Extract the [x, y] coordinate from the center of the cell holding the provided text.  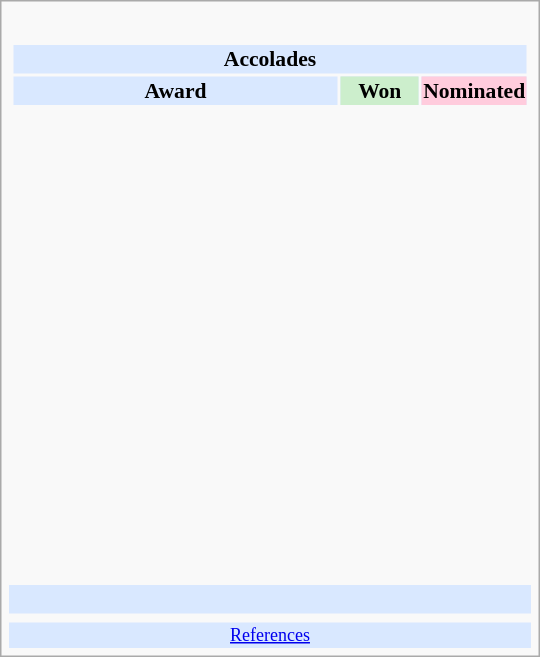
Accolades [270, 59]
Accolades Award Won Nominated [270, 298]
References [270, 635]
Won [380, 90]
Award [175, 90]
Nominated [474, 90]
